Locate the cell with the specified text and output its [x, y] center coordinate. 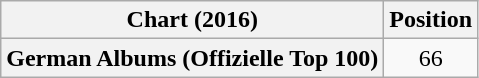
German Albums (Offizielle Top 100) [192, 58]
Chart (2016) [192, 20]
66 [431, 58]
Position [431, 20]
